Find where the given text appears and provide that cell's center as [x, y] coordinate. 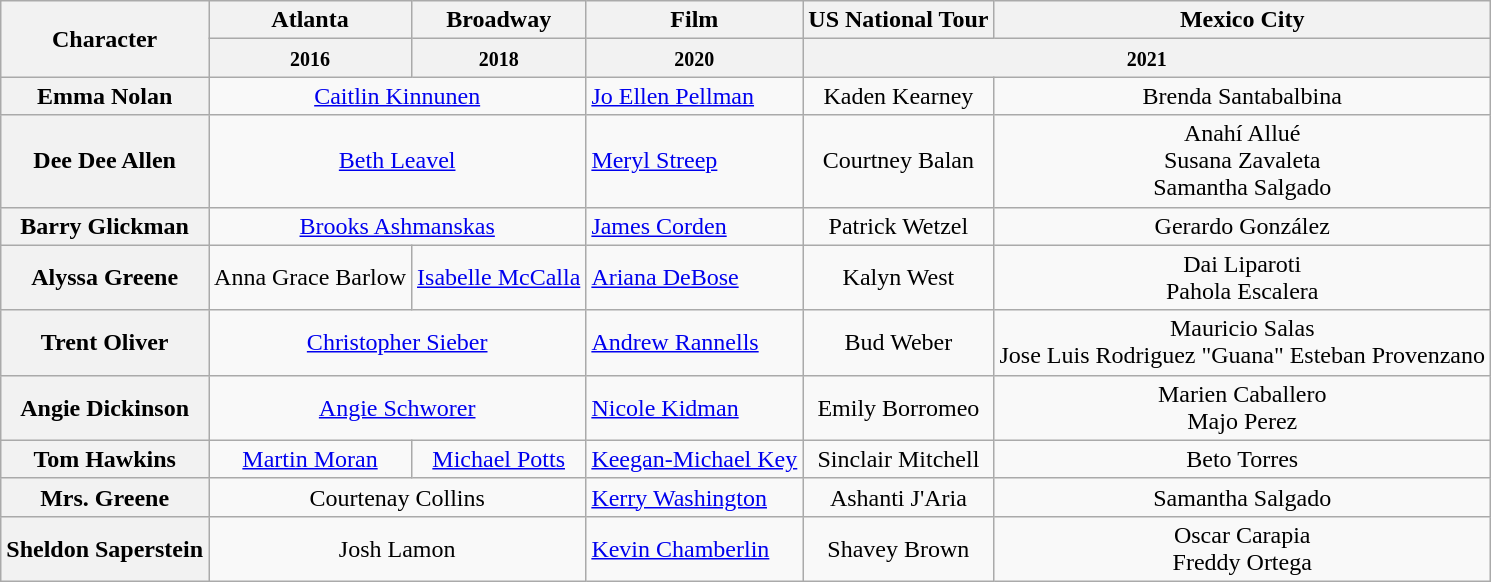
Anna Grace Barlow [310, 278]
Angie Schworer [398, 408]
Ariana DeBose [694, 278]
Jo Ellen Pellman [694, 96]
Martin Moran [310, 459]
Angie Dickinson [105, 408]
Kalyn West [898, 278]
Nicole Kidman [694, 408]
Anahí AlluéSusana ZavaletaSamantha Salgado [1242, 161]
Josh Lamon [398, 548]
Marien CaballeroMajo Perez [1242, 408]
Character [105, 39]
Kaden Kearney [898, 96]
Barry Glickman [105, 226]
Kevin Chamberlin [694, 548]
2021 [1147, 58]
Alyssa Greene [105, 278]
Film [694, 20]
Emma Nolan [105, 96]
Mauricio SalasJose Luis Rodriguez "Guana" Esteban Provenzano [1242, 342]
Brooks Ashmanskas [398, 226]
Gerardo González [1242, 226]
Tom Hawkins [105, 459]
Atlanta [310, 20]
2018 [499, 58]
Andrew Rannells [694, 342]
Broadway [499, 20]
Isabelle McCalla [499, 278]
Ashanti J'Aria [898, 497]
Trent Oliver [105, 342]
Sheldon Saperstein [105, 548]
2016 [310, 58]
Samantha Salgado [1242, 497]
Patrick Wetzel [898, 226]
Mrs. Greene [105, 497]
Dai LiparotiPahola Escalera [1242, 278]
Shavey Brown [898, 548]
Courtenay Collins [398, 497]
Meryl Streep [694, 161]
Kerry Washington [694, 497]
James Corden [694, 226]
Courtney Balan [898, 161]
Bud Weber [898, 342]
Oscar CarapiaFreddy Ortega [1242, 548]
Caitlin Kinnunen [398, 96]
Dee Dee Allen [105, 161]
Beto Torres [1242, 459]
Keegan-Michael Key [694, 459]
Mexico City [1242, 20]
Sinclair Mitchell [898, 459]
Brenda Santabalbina [1242, 96]
US National Tour [898, 20]
Emily Borromeo [898, 408]
Michael Potts [499, 459]
2020 [694, 58]
Christopher Sieber [398, 342]
Beth Leavel [398, 161]
